Find where the given text appears and provide that cell's center as [X, Y] coordinate. 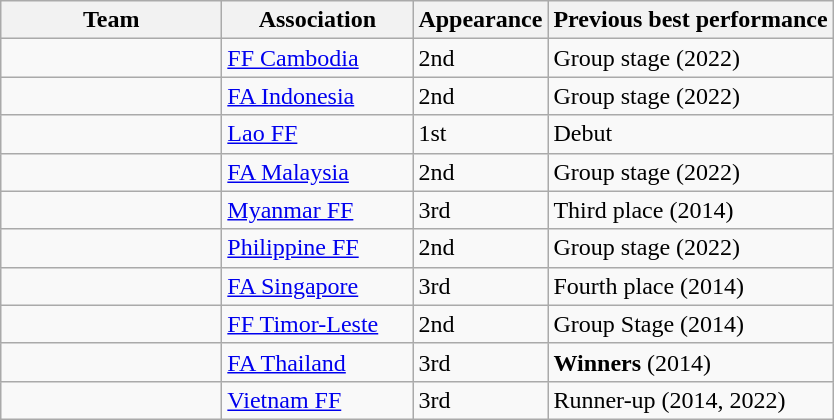
Team [112, 20]
Group Stage (2014) [690, 324]
Myanmar FF [318, 210]
FA Singapore [318, 286]
Previous best performance [690, 20]
FA Thailand [318, 362]
Runner-up (2014, 2022) [690, 400]
Winners (2014) [690, 362]
Vietnam FF [318, 400]
Association [318, 20]
Third place (2014) [690, 210]
Fourth place (2014) [690, 286]
Debut [690, 134]
Philippine FF [318, 248]
1st [480, 134]
Appearance [480, 20]
FF Timor-Leste [318, 324]
FF Cambodia [318, 58]
FA Indonesia [318, 96]
Lao FF [318, 134]
FA Malaysia [318, 172]
